Locate the cell with the specified text and output its [X, Y] center coordinate. 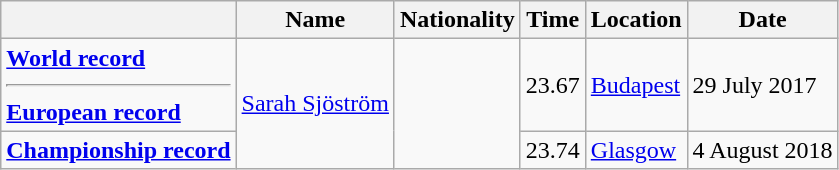
Nationality [457, 20]
4 August 2018 [762, 150]
Name [315, 20]
Location [636, 20]
23.74 [552, 150]
Sarah Sjöström [315, 104]
Time [552, 20]
Date [762, 20]
Glasgow [636, 150]
Championship record [118, 150]
29 July 2017 [762, 85]
Budapest [636, 85]
23.67 [552, 85]
World recordEuropean record [118, 85]
